Pinpoint the cell where the given text exists, returning its [X, Y] midpoint coordinate. 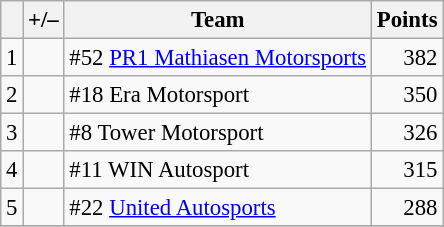
1 [12, 58]
#11 WIN Autosport [218, 170]
4 [12, 170]
288 [406, 208]
#52 PR1 Mathiasen Motorsports [218, 58]
#22 United Autosports [218, 208]
5 [12, 208]
2 [12, 95]
350 [406, 95]
Team [218, 20]
#18 Era Motorsport [218, 95]
+/– [44, 20]
3 [12, 133]
Points [406, 20]
382 [406, 58]
315 [406, 170]
326 [406, 133]
#8 Tower Motorsport [218, 133]
